Return [x, y] of the center of cell containing provided text 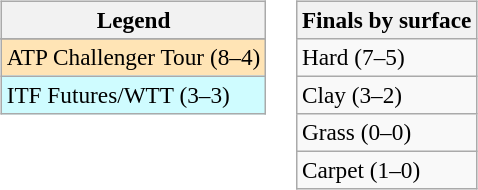
Finals by surface [387, 20]
Legend [133, 20]
Grass (0–0) [387, 133]
Hard (7–5) [387, 57]
ITF Futures/WTT (3–3) [133, 95]
ATP Challenger Tour (8–4) [133, 57]
Clay (3–2) [387, 95]
Carpet (1–0) [387, 171]
